Pinpoint the cell where the given text exists, returning its (X, Y) midpoint coordinate. 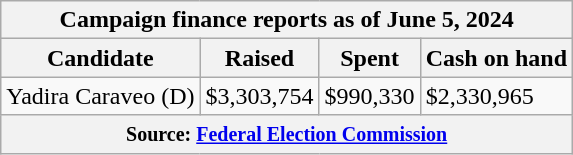
Raised (260, 58)
Candidate (100, 58)
Campaign finance reports as of June 5, 2024 (287, 20)
Cash on hand (496, 58)
$3,303,754 (260, 96)
Spent (370, 58)
$990,330 (370, 96)
Yadira Caraveo (D) (100, 96)
$2,330,965 (496, 96)
Source: Federal Election Commission (287, 134)
